Search for the cell housing the specified text and yield its [x, y] center coordinate. 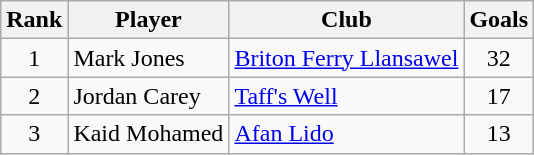
Player [148, 20]
17 [499, 96]
3 [34, 134]
Briton Ferry Llansawel [346, 58]
Kaid Mohamed [148, 134]
Mark Jones [148, 58]
Club [346, 20]
1 [34, 58]
Taff's Well [346, 96]
Goals [499, 20]
Afan Lido [346, 134]
32 [499, 58]
2 [34, 96]
13 [499, 134]
Jordan Carey [148, 96]
Rank [34, 20]
